Extract the (X, Y) coordinate from the center of the cell holding the provided text.  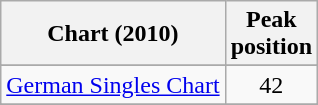
German Singles Chart (113, 85)
Peakposition (271, 34)
42 (271, 85)
Chart (2010) (113, 34)
